Find where the given text appears and provide that cell's center as [X, Y] coordinate. 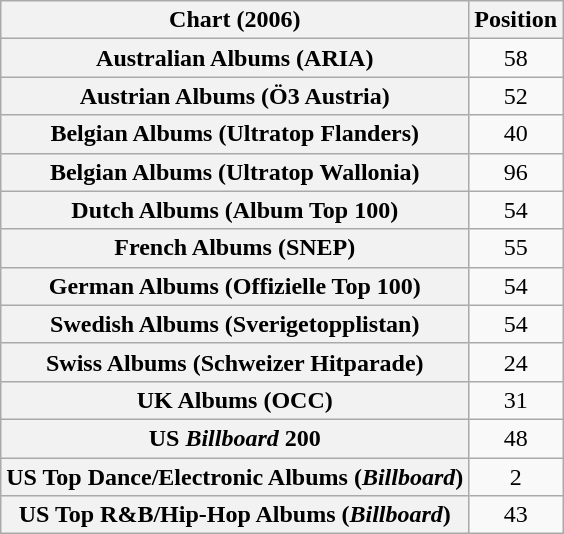
US Billboard 200 [235, 438]
Australian Albums (ARIA) [235, 58]
48 [516, 438]
French Albums (SNEP) [235, 248]
Belgian Albums (Ultratop Wallonia) [235, 172]
Swiss Albums (Schweizer Hitparade) [235, 362]
52 [516, 96]
UK Albums (OCC) [235, 400]
55 [516, 248]
43 [516, 515]
40 [516, 134]
96 [516, 172]
Dutch Albums (Album Top 100) [235, 210]
German Albums (Offizielle Top 100) [235, 286]
2 [516, 477]
24 [516, 362]
Belgian Albums (Ultratop Flanders) [235, 134]
US Top R&B/Hip-Hop Albums (Billboard) [235, 515]
31 [516, 400]
58 [516, 58]
Position [516, 20]
Austrian Albums (Ö3 Austria) [235, 96]
Swedish Albums (Sverigetopplistan) [235, 324]
Chart (2006) [235, 20]
US Top Dance/Electronic Albums (Billboard) [235, 477]
